Capture the cell that displays the provided text and extract its (x, y) central coordinate. 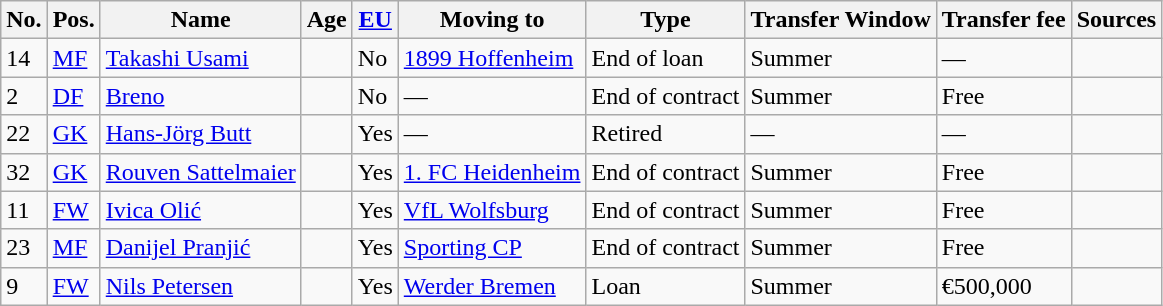
23 (24, 248)
1899 Hoffenheim (492, 58)
Name (200, 20)
Age (326, 20)
2 (24, 96)
Rouven Sattelmaier (200, 172)
End of loan (666, 58)
Takashi Usami (200, 58)
Danijel Pranjić (200, 248)
Breno (200, 96)
EU (375, 20)
Sporting CP (492, 248)
Ivica Olić (200, 210)
Sources (1116, 20)
Transfer fee (1004, 20)
Werder Bremen (492, 286)
11 (24, 210)
Type (666, 20)
DF (74, 96)
Retired (666, 134)
9 (24, 286)
VfL Wolfsburg (492, 210)
Pos. (74, 20)
1. FC Heidenheim (492, 172)
Loan (666, 286)
Moving to (492, 20)
14 (24, 58)
€500,000 (1004, 286)
Transfer Window (840, 20)
No. (24, 20)
22 (24, 134)
32 (24, 172)
Hans-Jörg Butt (200, 134)
Nils Petersen (200, 286)
